Detect which cell encompasses the target text, then output its [X, Y] center coordinate. 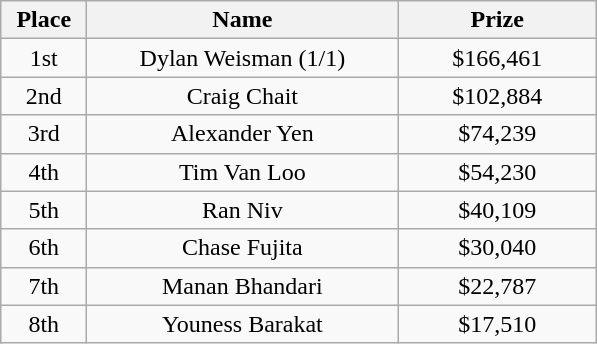
Craig Chait [242, 96]
4th [44, 172]
Ran Niv [242, 210]
$22,787 [498, 286]
3rd [44, 134]
Manan Bhandari [242, 286]
5th [44, 210]
$166,461 [498, 58]
Name [242, 20]
6th [44, 248]
$40,109 [498, 210]
$54,230 [498, 172]
Tim Van Loo [242, 172]
$17,510 [498, 324]
2nd [44, 96]
$30,040 [498, 248]
Youness Barakat [242, 324]
Chase Fujita [242, 248]
$74,239 [498, 134]
7th [44, 286]
$102,884 [498, 96]
1st [44, 58]
Alexander Yen [242, 134]
Dylan Weisman (1/1) [242, 58]
Prize [498, 20]
8th [44, 324]
Place [44, 20]
